Output the [x, y] coordinate of the center of the cell containing the given text.  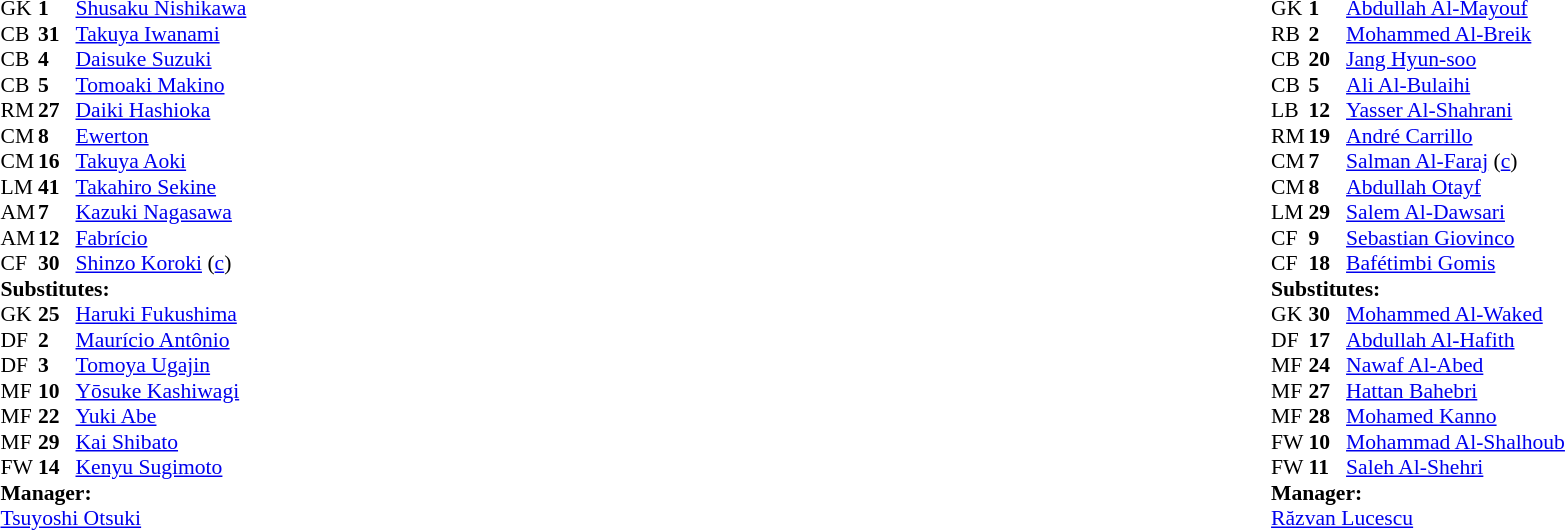
Abdullah Otayf [1456, 187]
Mohammad Al-Shalhoub [1456, 442]
14 [57, 467]
LB [1290, 111]
Kenyu Sugimoto [162, 467]
25 [57, 315]
Haruki Fukushima [162, 315]
Jang Hyun-soo [1456, 59]
18 [1328, 263]
Mohamed Kanno [1456, 417]
Yasser Al-Shahrani [1456, 111]
Takahiro Sekine [162, 187]
Mohammed Al-Breik [1456, 34]
24 [1328, 365]
16 [57, 161]
Tomoya Ugajin [162, 365]
17 [1328, 340]
RB [1290, 34]
Salman Al-Faraj (c) [1456, 161]
Bafétimbi Gomis [1456, 263]
Saleh Al-Shehri [1456, 467]
Takuya Aoki [162, 161]
Salem Al-Dawsari [1456, 213]
Ali Al-Bulaihi [1456, 85]
Sebastian Giovinco [1456, 238]
André Carrillo [1456, 136]
Fabrício [162, 238]
4 [57, 59]
Hattan Bahebri [1456, 391]
Yōsuke Kashiwagi [162, 391]
Tomoaki Makino [162, 85]
11 [1328, 467]
28 [1328, 417]
Mohammed Al-Waked [1456, 315]
Ewerton [162, 136]
31 [57, 34]
Abdullah Al-Hafith [1456, 340]
19 [1328, 136]
Shinzo Koroki (c) [162, 263]
Kazuki Nagasawa [162, 213]
9 [1328, 238]
Daiki Hashioka [162, 111]
3 [57, 365]
22 [57, 417]
Takuya Iwanami [162, 34]
20 [1328, 59]
Yuki Abe [162, 417]
Daisuke Suzuki [162, 59]
41 [57, 187]
Maurício Antônio [162, 340]
Kai Shibato [162, 442]
Nawaf Al-Abed [1456, 365]
